Search for the cell housing the specified text and yield its [x, y] center coordinate. 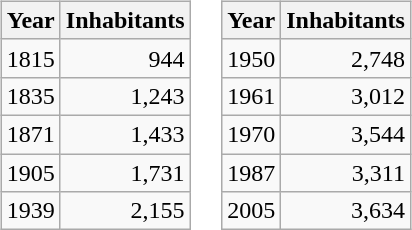
3,544 [346, 134]
2,748 [346, 58]
1905 [30, 173]
3,634 [346, 211]
3,012 [346, 96]
1961 [252, 96]
1815 [30, 58]
1,433 [125, 134]
2,155 [125, 211]
1950 [252, 58]
1,243 [125, 96]
1,731 [125, 173]
1871 [30, 134]
1987 [252, 173]
1939 [30, 211]
944 [125, 58]
1970 [252, 134]
1835 [30, 96]
2005 [252, 211]
3,311 [346, 173]
